Return [X, Y] of the center of cell containing provided text 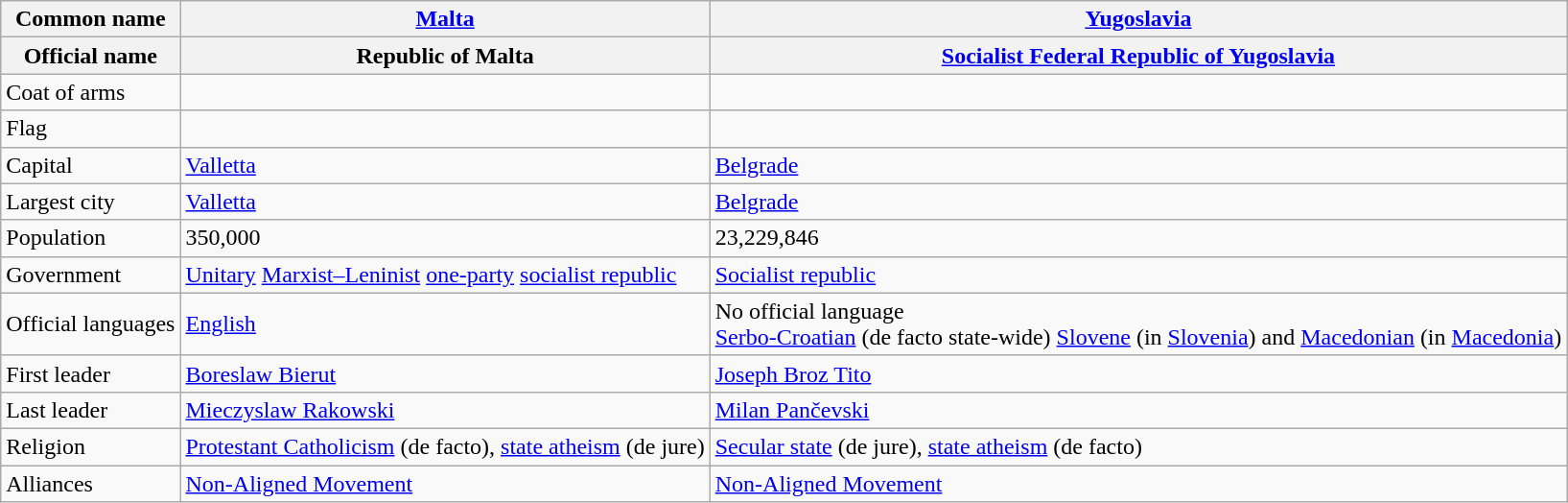
Socialist republic [1137, 275]
Official name [90, 56]
Yugoslavia [1137, 19]
23,229,846 [1137, 238]
Boreslaw Bierut [445, 373]
Flag [90, 129]
Malta [445, 19]
Official languages [90, 324]
Capital [90, 165]
Protestant Catholicism (de facto), state atheism (de jure) [445, 446]
Last leader [90, 410]
Alliances [90, 483]
Joseph Broz Tito [1137, 373]
Milan Pančevski [1137, 410]
No official languageSerbo-Croatian (de facto state-wide) Slovene (in Slovenia) and Macedonian (in Macedonia) [1137, 324]
350,000 [445, 238]
Mieczyslaw Rakowski [445, 410]
First leader [90, 373]
Secular state (de jure), state atheism (de facto) [1137, 446]
Common name [90, 19]
Largest city [90, 202]
Coat of arms [90, 92]
Unitary Marxist–Leninist one-party socialist republic [445, 275]
Population [90, 238]
Religion [90, 446]
English [445, 324]
Socialist Federal Republic of Yugoslavia [1137, 56]
Republic of Malta [445, 56]
Government [90, 275]
